Determine the [x, y] coordinate at the center of the cell enclosing the given text.  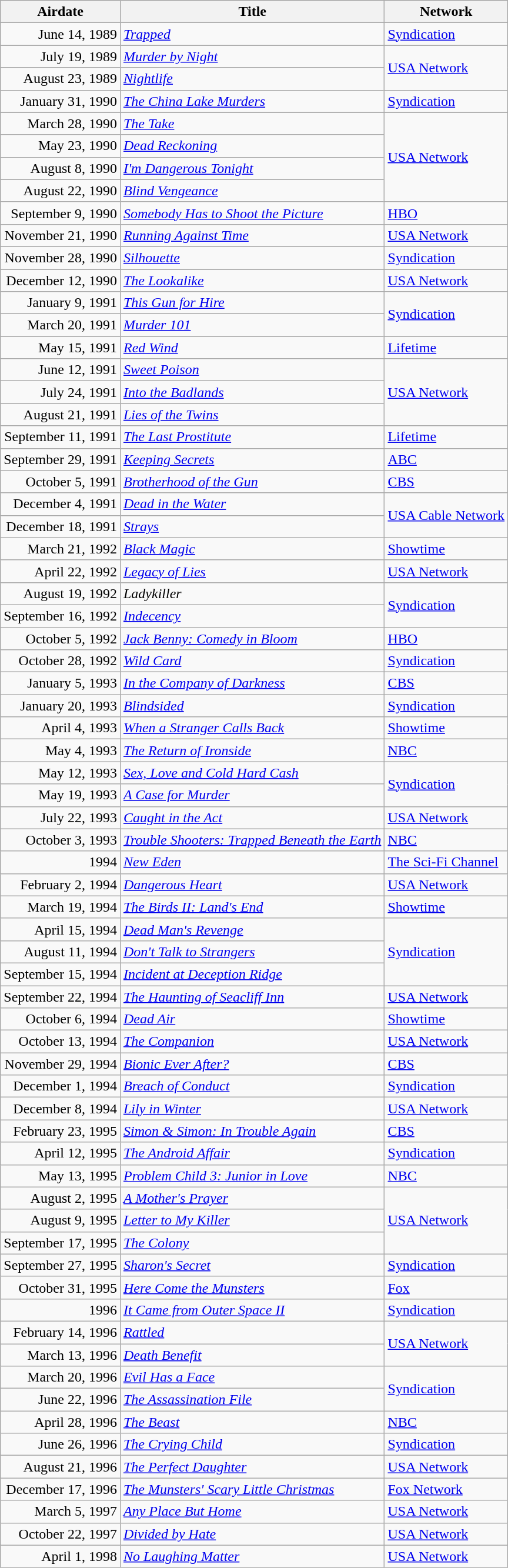
1994 [61, 862]
May 15, 1991 [61, 348]
March 5, 1997 [61, 1512]
May 12, 1993 [61, 773]
June 14, 1989 [61, 34]
March 13, 1996 [61, 1355]
Blind Vengeance [252, 191]
April 22, 1992 [61, 571]
Breach of Conduct [252, 1086]
Problem Child 3: Junior in Love [252, 1176]
Bionic Ever After? [252, 1064]
USA Cable Network [446, 515]
September 11, 1991 [61, 437]
June 22, 1996 [61, 1400]
May 19, 1993 [61, 795]
Into the Badlands [252, 392]
July 24, 1991 [61, 392]
Lily in Winter [252, 1109]
The Sci-Fi Channel [446, 862]
Nightlife [252, 79]
The Birds II: Land's End [252, 907]
June 26, 1996 [61, 1444]
The Haunting of Seacliff Inn [252, 997]
August 9, 1995 [61, 1220]
Dead Man's Revenge [252, 929]
March 20, 1991 [61, 325]
February 14, 1996 [61, 1332]
August 19, 1992 [61, 593]
Death Benefit [252, 1355]
1996 [61, 1310]
October 28, 1992 [61, 661]
Wild Card [252, 661]
I'm Dangerous Tonight [252, 168]
September 9, 1990 [61, 213]
April 1, 1998 [61, 1556]
April 12, 1995 [61, 1153]
Fox [446, 1287]
November 28, 1990 [61, 258]
Sex, Love and Cold Hard Cash [252, 773]
January 31, 1990 [61, 101]
The Last Prostitute [252, 437]
June 12, 1991 [61, 370]
The China Lake Murders [252, 101]
August 23, 1989 [61, 79]
Ladykiller [252, 593]
November 29, 1994 [61, 1064]
December 18, 1991 [61, 526]
October 13, 1994 [61, 1042]
Incident at Deception Ridge [252, 974]
Brotherhood of the Gun [252, 482]
April 28, 1996 [61, 1422]
Silhouette [252, 258]
July 19, 1989 [61, 56]
Dead Air [252, 1019]
Airdate [61, 12]
December 17, 1996 [61, 1489]
In the Company of Darkness [252, 683]
October 6, 1994 [61, 1019]
Don't Talk to Strangers [252, 952]
The Take [252, 124]
September 17, 1995 [61, 1243]
Network [446, 12]
October 5, 1991 [61, 482]
When a Stranger Calls Back [252, 728]
Title [252, 12]
Fox Network [446, 1489]
Red Wind [252, 348]
October 3, 1993 [61, 840]
October 5, 1992 [61, 638]
Dangerous Heart [252, 885]
New Eden [252, 862]
The Return of Ironside [252, 750]
April 15, 1994 [61, 929]
Running Against Time [252, 235]
April 4, 1993 [61, 728]
Black Magic [252, 549]
Somebody Has to Shoot the Picture [252, 213]
Sweet Poison [252, 370]
Jack Benny: Comedy in Bloom [252, 638]
ABC [446, 459]
Trapped [252, 34]
It Came from Outer Space II [252, 1310]
August 11, 1994 [61, 952]
May 4, 1993 [61, 750]
The Munsters' Scary Little Christmas [252, 1489]
Sharon's Secret [252, 1265]
Here Come the Munsters [252, 1287]
This Gun for Hire [252, 303]
Letter to My Killer [252, 1220]
January 9, 1991 [61, 303]
Dead in the Water [252, 504]
The Perfect Daughter [252, 1467]
Blindsided [252, 706]
November 21, 1990 [61, 235]
A Case for Murder [252, 795]
Rattled [252, 1332]
September 29, 1991 [61, 459]
September 22, 1994 [61, 997]
Murder by Night [252, 56]
September 15, 1994 [61, 974]
Caught in the Act [252, 818]
Murder 101 [252, 325]
March 20, 1996 [61, 1377]
July 22, 1993 [61, 818]
August 21, 1996 [61, 1467]
Strays [252, 526]
Lies of the Twins [252, 415]
March 21, 1992 [61, 549]
No Laughing Matter [252, 1556]
August 8, 1990 [61, 168]
August 22, 1990 [61, 191]
Dead Reckoning [252, 146]
The Android Affair [252, 1153]
August 21, 1991 [61, 415]
December 1, 1994 [61, 1086]
May 13, 1995 [61, 1176]
February 2, 1994 [61, 885]
The Lookalike [252, 281]
December 8, 1994 [61, 1109]
August 2, 1995 [61, 1198]
Simon & Simon: In Trouble Again [252, 1131]
Legacy of Lies [252, 571]
Evil Has a Face [252, 1377]
January 20, 1993 [61, 706]
Keeping Secrets [252, 459]
The Beast [252, 1422]
December 12, 1990 [61, 281]
September 16, 1992 [61, 616]
February 23, 1995 [61, 1131]
May 23, 1990 [61, 146]
December 4, 1991 [61, 504]
October 31, 1995 [61, 1287]
September 27, 1995 [61, 1265]
Any Place But Home [252, 1512]
March 28, 1990 [61, 124]
The Assassination File [252, 1400]
March 19, 1994 [61, 907]
A Mother's Prayer [252, 1198]
Indecency [252, 616]
January 5, 1993 [61, 683]
The Companion [252, 1042]
The Colony [252, 1243]
The Crying Child [252, 1444]
Trouble Shooters: Trapped Beneath the Earth [252, 840]
October 22, 1997 [61, 1534]
Divided by Hate [252, 1534]
